Output the (x, y) coordinate of the center of the cell containing the given text.  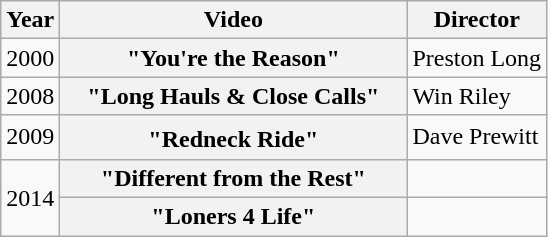
Year (30, 20)
2009 (30, 138)
"You're the Reason" (234, 58)
2008 (30, 96)
"Different from the Rest" (234, 178)
Dave Prewitt (477, 138)
2000 (30, 58)
2014 (30, 197)
Video (234, 20)
"Loners 4 Life" (234, 217)
Preston Long (477, 58)
Director (477, 20)
Win Riley (477, 96)
"Redneck Ride" (234, 138)
"Long Hauls & Close Calls" (234, 96)
